Return the (X, Y) coordinate for the center point of the cell that contains the specified text.  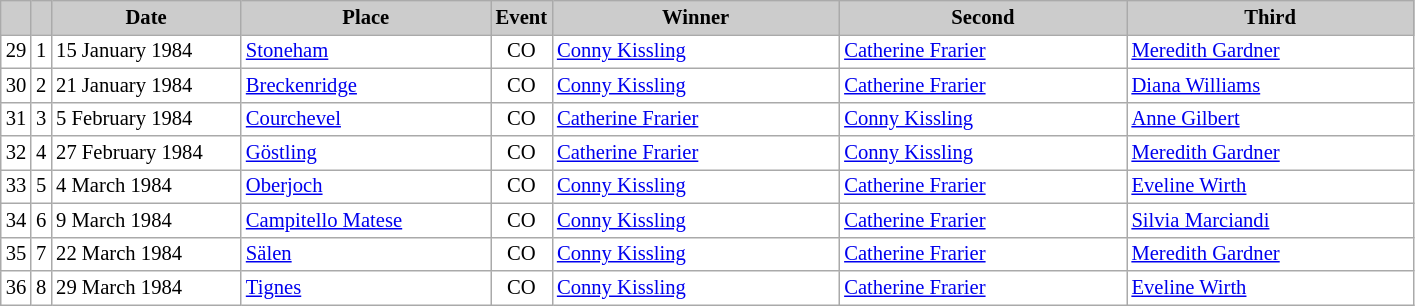
Tignes (366, 287)
Courchevel (366, 119)
35 (16, 254)
27 February 1984 (146, 153)
Stoneham (366, 51)
Date (146, 17)
30 (16, 85)
Place (366, 17)
33 (16, 186)
Anne Gilbert (1270, 119)
Campitello Matese (366, 220)
34 (16, 220)
Göstling (366, 153)
4 March 1984 (146, 186)
Diana Williams (1270, 85)
5 February 1984 (146, 119)
Oberjoch (366, 186)
4 (41, 153)
2 (41, 85)
3 (41, 119)
21 January 1984 (146, 85)
7 (41, 254)
6 (41, 220)
Silvia Marciandi (1270, 220)
1 (41, 51)
Second (982, 17)
32 (16, 153)
31 (16, 119)
Third (1270, 17)
8 (41, 287)
15 January 1984 (146, 51)
5 (41, 186)
29 March 1984 (146, 287)
9 March 1984 (146, 220)
Sälen (366, 254)
22 March 1984 (146, 254)
36 (16, 287)
Event (522, 17)
Winner (696, 17)
29 (16, 51)
Breckenridge (366, 85)
